Identify which cell holds the provided text, then report its [X, Y] central coordinate. 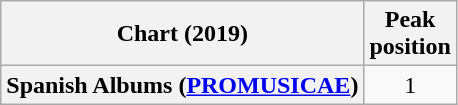
Spanish Albums (PROMUSICAE) [182, 85]
Peakposition [410, 34]
Chart (2019) [182, 34]
1 [410, 85]
